Detect which cell encompasses the target text, then output its [X, Y] center coordinate. 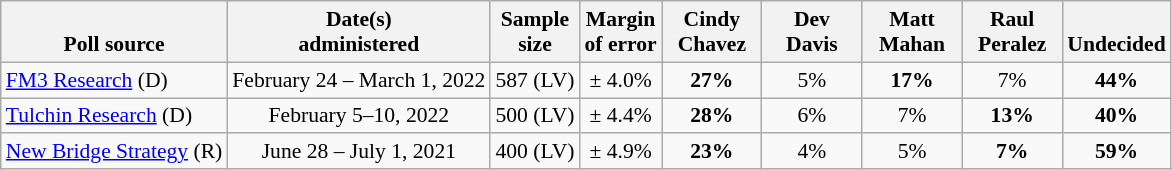
FM3 Research (D) [114, 80]
27% [712, 80]
February 24 – March 1, 2022 [358, 80]
February 5–10, 2022 [358, 116]
Poll source [114, 32]
June 28 – July 1, 2021 [358, 152]
28% [712, 116]
± 4.0% [620, 80]
17% [912, 80]
Tulchin Research (D) [114, 116]
400 (LV) [534, 152]
MattMahan [912, 32]
500 (LV) [534, 116]
40% [1116, 116]
Date(s)administered [358, 32]
Samplesize [534, 32]
6% [812, 116]
23% [712, 152]
Marginof error [620, 32]
CindyChavez [712, 32]
44% [1116, 80]
± 4.4% [620, 116]
Undecided [1116, 32]
587 (LV) [534, 80]
DevDavis [812, 32]
13% [1012, 116]
RaulPeralez [1012, 32]
New Bridge Strategy (R) [114, 152]
4% [812, 152]
± 4.9% [620, 152]
59% [1116, 152]
